Locate the cell with the specified text and output its [x, y] center coordinate. 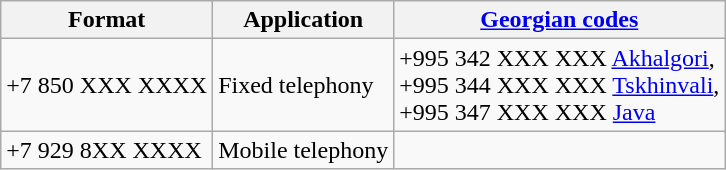
+7 929 8XX XXXX [107, 150]
Format [107, 20]
Georgian codes [560, 20]
Fixed telephony [304, 85]
Application [304, 20]
+7 850 XXX XXXX [107, 85]
+995 342 XXX XXX Akhalgori,+995 344 XXX XXX Tskhinvali,+995 347 XXX XXX Java [560, 85]
Mobile telephony [304, 150]
